Detect which cell encompasses the target text, then output its (x, y) center coordinate. 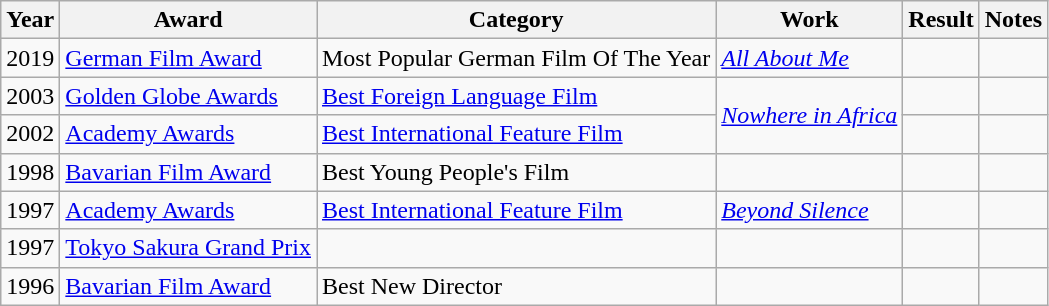
2002 (30, 134)
All About Me (810, 58)
Work (810, 20)
Award (188, 20)
Beyond Silence (810, 210)
Tokyo Sakura Grand Prix (188, 248)
2003 (30, 96)
Best Foreign Language Film (516, 96)
Most Popular German Film Of The Year (516, 58)
Best New Director (516, 286)
Notes (1013, 20)
1996 (30, 286)
Category (516, 20)
Nowhere in Africa (810, 115)
Golden Globe Awards (188, 96)
1998 (30, 172)
2019 (30, 58)
Result (941, 20)
Year (30, 20)
Best Young People's Film (516, 172)
German Film Award (188, 58)
